Detect which cell encompasses the target text, then output its [x, y] center coordinate. 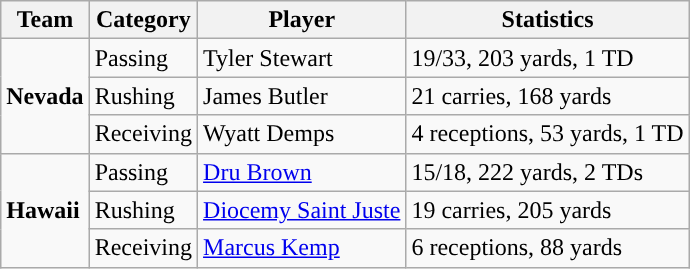
Statistics [548, 20]
19/33, 203 yards, 1 TD [548, 58]
19 carries, 205 yards [548, 210]
Wyatt Demps [302, 134]
4 receptions, 53 yards, 1 TD [548, 134]
James Butler [302, 96]
Nevada [45, 96]
Tyler Stewart [302, 58]
Category [143, 20]
15/18, 222 yards, 2 TDs [548, 172]
Team [45, 20]
Hawaii [45, 210]
Player [302, 20]
6 receptions, 88 yards [548, 248]
Marcus Kemp [302, 248]
Dru Brown [302, 172]
21 carries, 168 yards [548, 96]
Diocemy Saint Juste [302, 210]
